Capture the cell that displays the provided text and extract its (X, Y) central coordinate. 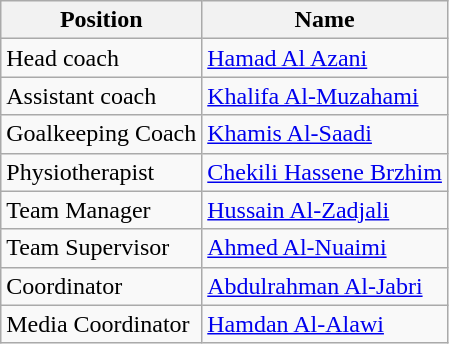
Chekili Hassene Brzhim (325, 172)
Name (325, 20)
Position (102, 20)
Assistant coach (102, 96)
Khalifa Al-Muzahami (325, 96)
Hamdan Al-Alawi (325, 324)
Ahmed Al-Nuaimi (325, 248)
Coordinator (102, 286)
Physiotherapist (102, 172)
Head coach (102, 58)
Goalkeeping Coach (102, 134)
Media Coordinator (102, 324)
Team Supervisor (102, 248)
Team Manager (102, 210)
Hussain Al-Zadjali (325, 210)
Abdulrahman Al-Jabri (325, 286)
Khamis Al-Saadi (325, 134)
Hamad Al Azani (325, 58)
